Locate the cell with the specified text and output its (X, Y) center coordinate. 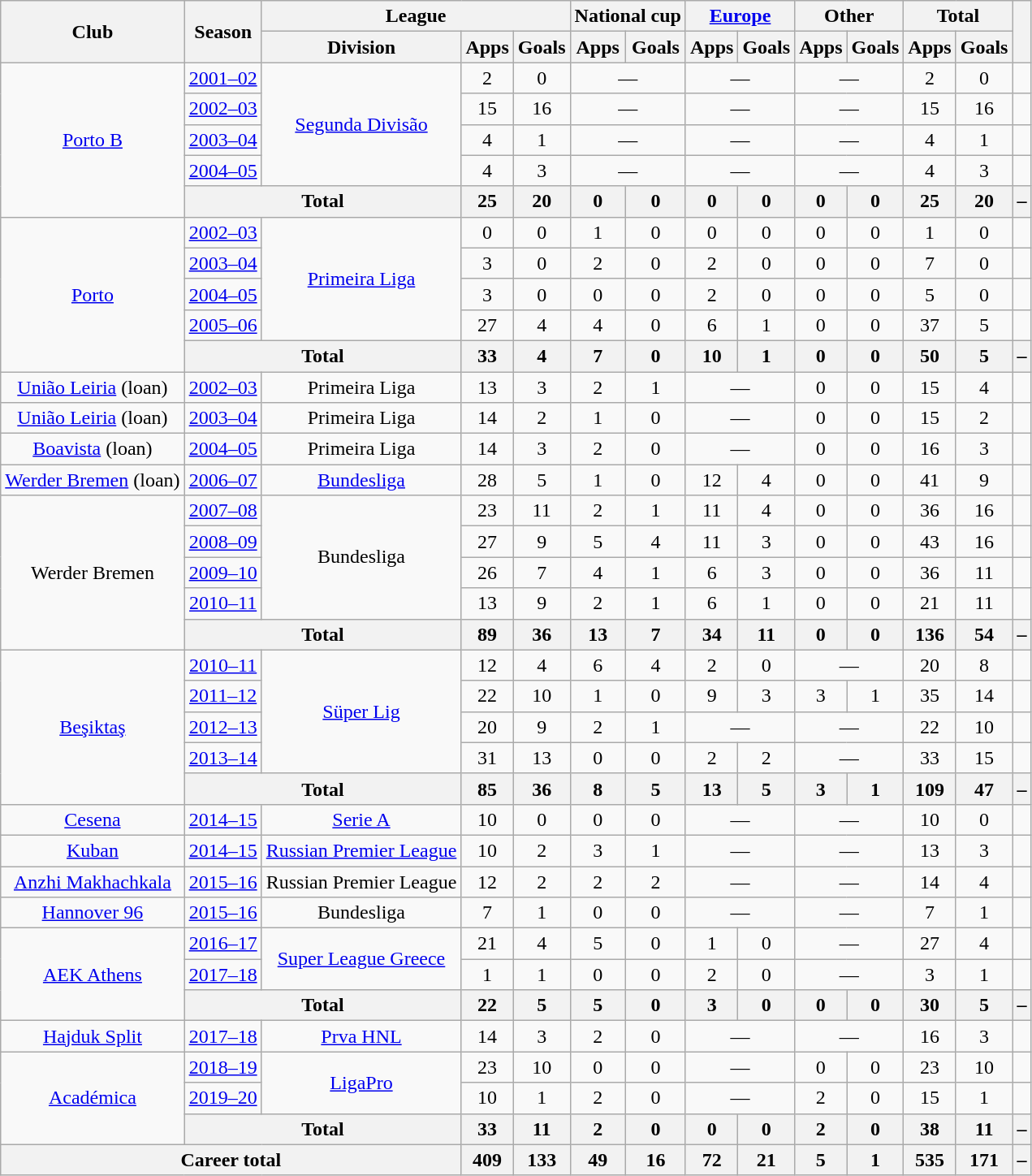
Super League Greece (361, 959)
2013–14 (222, 758)
2016–17 (222, 944)
31 (487, 758)
Boavista (loan) (93, 449)
Season (222, 32)
34 (711, 634)
38 (930, 1129)
37 (930, 325)
Career total (231, 1160)
National cup (628, 16)
Segunda Divisão (361, 124)
2008–09 (222, 542)
133 (542, 1160)
Porto B (93, 140)
50 (930, 356)
Club (93, 32)
2018–19 (222, 1067)
LigaPro (361, 1083)
26 (487, 573)
409 (487, 1160)
Other (849, 16)
2007–08 (222, 511)
54 (984, 634)
Division (361, 47)
AEK Athens (93, 975)
Süper Lig (361, 711)
43 (930, 542)
41 (930, 480)
Académica (93, 1098)
Europe (740, 16)
Prva HNL (361, 1036)
Beşiktaş (93, 727)
League (416, 16)
47 (984, 789)
2001–02 (222, 78)
30 (930, 1005)
2011–12 (222, 696)
2012–13 (222, 727)
Serie A (361, 819)
2019–20 (222, 1098)
Porto (93, 294)
109 (930, 789)
535 (930, 1160)
49 (598, 1160)
Hannover 96 (93, 913)
Anzhi Makhachkala (93, 881)
136 (930, 634)
Werder Bremen (93, 573)
72 (711, 1160)
171 (984, 1160)
Werder Bremen (loan) (93, 480)
85 (487, 789)
Kuban (93, 850)
2009–10 (222, 573)
Cesena (93, 819)
Hajduk Split (93, 1036)
2005–06 (222, 325)
28 (487, 480)
89 (487, 634)
35 (930, 696)
2006–07 (222, 480)
